Return the [X, Y] coordinate for the center point of the cell that contains the specified text.  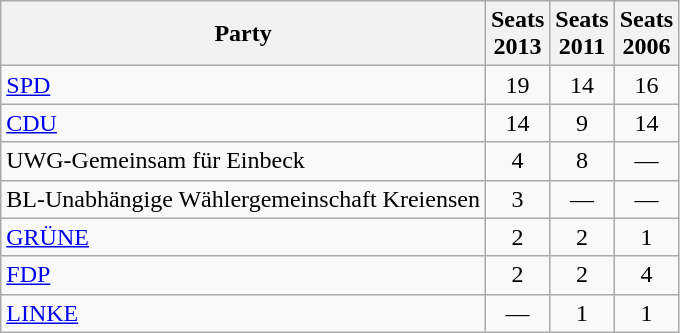
LINKE [244, 313]
CDU [244, 123]
Seats2011 [582, 34]
SPD [244, 85]
UWG-Gemeinsam für Einbeck [244, 161]
FDP [244, 275]
GRÜNE [244, 237]
Seats2006 [646, 34]
3 [517, 199]
Seats2013 [517, 34]
19 [517, 85]
BL-Unabhängige Wählergemeinschaft Kreiensen [244, 199]
8 [582, 161]
Party [244, 34]
16 [646, 85]
9 [582, 123]
